Return the (X, Y) coordinate for the center point of the cell that contains the specified text.  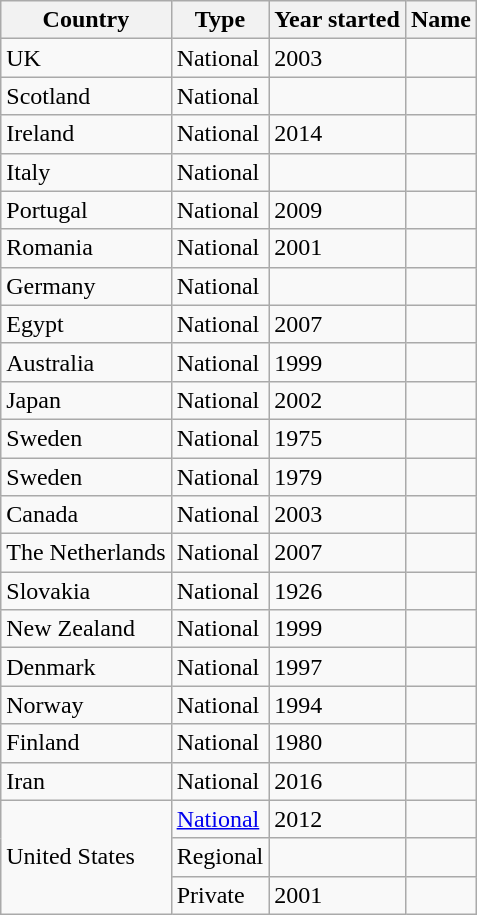
Scotland (86, 96)
1926 (338, 591)
Norway (86, 705)
Type (220, 20)
Portugal (86, 210)
1980 (338, 743)
Slovakia (86, 591)
2014 (338, 134)
UK (86, 58)
1979 (338, 477)
Finland (86, 743)
Japan (86, 400)
Australia (86, 362)
Denmark (86, 667)
Regional (220, 857)
Year started (338, 20)
2016 (338, 781)
Ireland (86, 134)
2002 (338, 400)
Canada (86, 515)
Germany (86, 286)
2009 (338, 210)
Private (220, 895)
Country (86, 20)
Romania (86, 248)
New Zealand (86, 629)
1994 (338, 705)
1975 (338, 438)
1997 (338, 667)
Iran (86, 781)
Name (440, 20)
Egypt (86, 324)
2012 (338, 819)
Italy (86, 172)
United States (86, 857)
The Netherlands (86, 553)
